Capture the cell that displays the provided text and extract its [x, y] central coordinate. 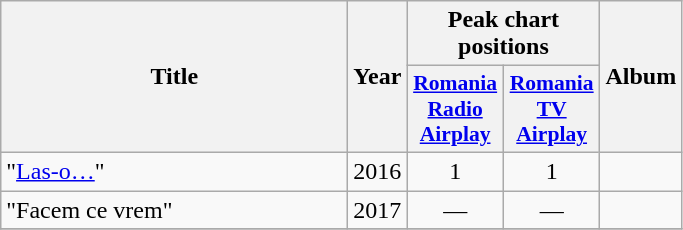
2016 [378, 171]
Album [641, 77]
Peak chart positions [504, 34]
Romania Radio Airplay [456, 110]
Romania TV Airplay [552, 110]
Year [378, 77]
2017 [378, 209]
"Las-o…" [174, 171]
Title [174, 77]
"Facem ce vrem" [174, 209]
